Return (x, y) of the center of cell containing provided text 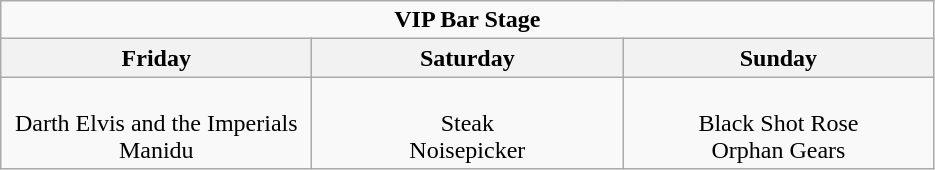
VIP Bar Stage (468, 20)
Friday (156, 58)
Saturday (468, 58)
Sunday (778, 58)
Darth Elvis and the Imperials Manidu (156, 123)
Steak Noisepicker (468, 123)
Black Shot Rose Orphan Gears (778, 123)
